Identify which cell holds the provided text, then report its (x, y) central coordinate. 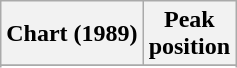
Peak position (189, 34)
Chart (1989) (72, 34)
